Return [X, Y] of the center of cell containing provided text 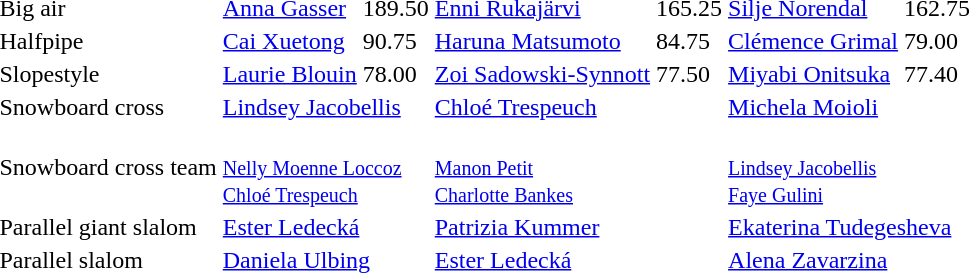
Ester Ledecká [326, 227]
84.75 [690, 41]
Patrizia Kummer [578, 227]
Clémence Grimal [814, 41]
Zoi Sadowski-Synnott [542, 74]
Lindsey Jacobellis [326, 107]
78.00 [396, 74]
Cai Xuetong [290, 41]
Nelly Moenne LoccozChloé Trespeuch [326, 167]
Chloé Trespeuch [578, 107]
90.75 [396, 41]
Haruna Matsumoto [542, 41]
77.50 [690, 74]
Miyabi Onitsuka [814, 74]
Laurie Blouin [290, 74]
Manon PetitCharlotte Bankes [578, 167]
